Identify which cell holds the provided text, then report its (x, y) central coordinate. 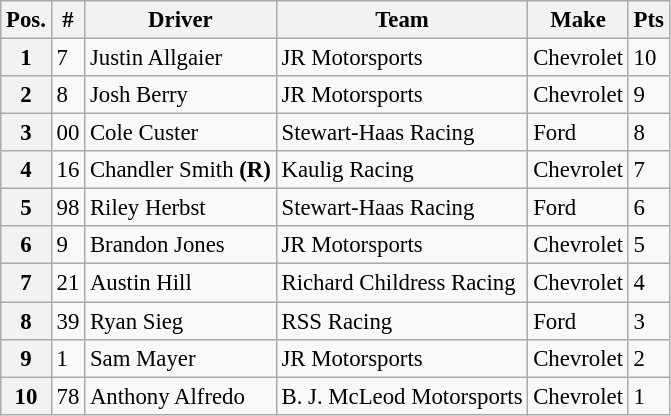
00 (68, 133)
16 (68, 170)
Josh Berry (181, 95)
Team (402, 20)
B. J. McLeod Motorsports (402, 396)
Riley Herbst (181, 208)
Richard Childress Racing (402, 283)
Justin Allgaier (181, 58)
21 (68, 283)
78 (68, 396)
Austin Hill (181, 283)
Pos. (26, 20)
Chandler Smith (R) (181, 170)
Pts (648, 20)
Brandon Jones (181, 245)
Sam Mayer (181, 358)
39 (68, 321)
# (68, 20)
Make (578, 20)
98 (68, 208)
Cole Custer (181, 133)
Ryan Sieg (181, 321)
RSS Racing (402, 321)
Driver (181, 20)
Anthony Alfredo (181, 396)
Kaulig Racing (402, 170)
